Locate the cell with the specified text and output its (X, Y) center coordinate. 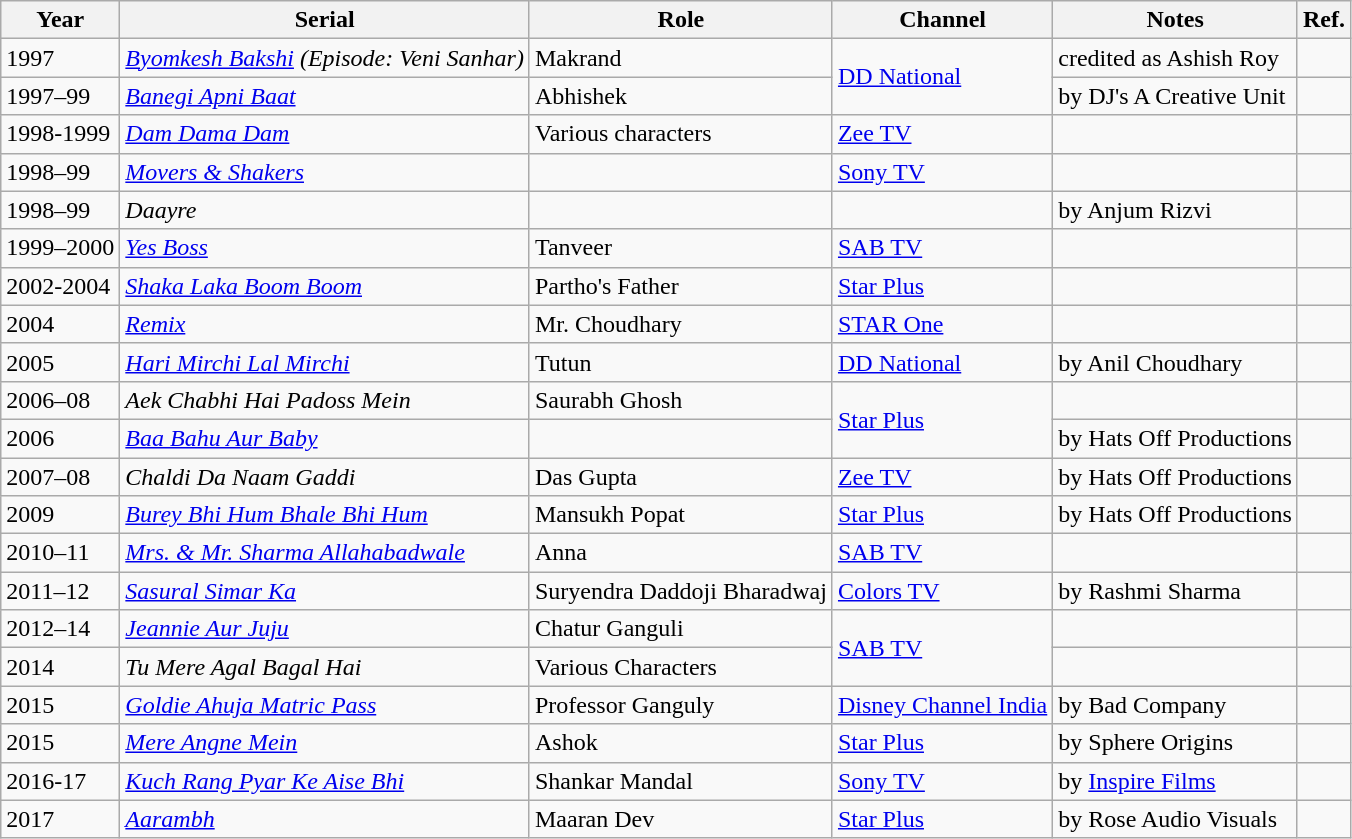
credited as Ashish Roy (1176, 58)
Mansukh Popat (680, 515)
Ref. (1324, 20)
Abhishek (680, 96)
2009 (60, 515)
Maaran Dev (680, 819)
2007–08 (60, 477)
Das Gupta (680, 477)
Remix (325, 324)
2017 (60, 819)
1997 (60, 58)
STAR One (942, 324)
Aek Chabhi Hai Padoss Mein (325, 400)
Disney Channel India (942, 705)
Burey Bhi Hum Bhale Bhi Hum (325, 515)
Yes Boss (325, 248)
Daayre (325, 210)
1999–2000 (60, 248)
by Rashmi Sharma (1176, 591)
Shankar Mandal (680, 781)
2004 (60, 324)
Year (60, 20)
Anna (680, 553)
by DJ's A Creative Unit (1176, 96)
Jeannie Aur Juju (325, 629)
Various characters (680, 134)
Dam Dama Dam (325, 134)
Ashok (680, 743)
Various Characters (680, 667)
Mere Angne Mein (325, 743)
2010–11 (60, 553)
Notes (1176, 20)
by Anil Choudhary (1176, 362)
Hari Mirchi Lal Mirchi (325, 362)
Aarambh (325, 819)
Tu Mere Agal Bagal Hai (325, 667)
1997–99 (60, 96)
Chaldi Da Naam Gaddi (325, 477)
by Rose Audio Visuals (1176, 819)
Colors TV (942, 591)
by Sphere Origins (1176, 743)
Makrand (680, 58)
Professor Ganguly (680, 705)
by Anjum Rizvi (1176, 210)
Saurabh Ghosh (680, 400)
Tanveer (680, 248)
1998-1999 (60, 134)
Serial (325, 20)
Banegi Apni Baat (325, 96)
2006–08 (60, 400)
Mrs. & Mr. Sharma Allahabadwale (325, 553)
Shaka Laka Boom Boom (325, 286)
Baa Bahu Aur Baby (325, 438)
2006 (60, 438)
2002-2004 (60, 286)
2011–12 (60, 591)
Goldie Ahuja Matric Pass (325, 705)
by Inspire Films (1176, 781)
Channel (942, 20)
2005 (60, 362)
2014 (60, 667)
Suryendra Daddoji Bharadwaj (680, 591)
Byomkesh Bakshi (Episode: Veni Sanhar) (325, 58)
by Bad Company (1176, 705)
Sasural Simar Ka (325, 591)
Role (680, 20)
Tutun (680, 362)
Mr. Choudhary (680, 324)
2016-17 (60, 781)
Chatur Ganguli (680, 629)
2012–14 (60, 629)
Movers & Shakers (325, 172)
Partho's Father (680, 286)
Kuch Rang Pyar Ke Aise Bhi (325, 781)
